Pinpoint the cell where the given text exists, returning its (x, y) midpoint coordinate. 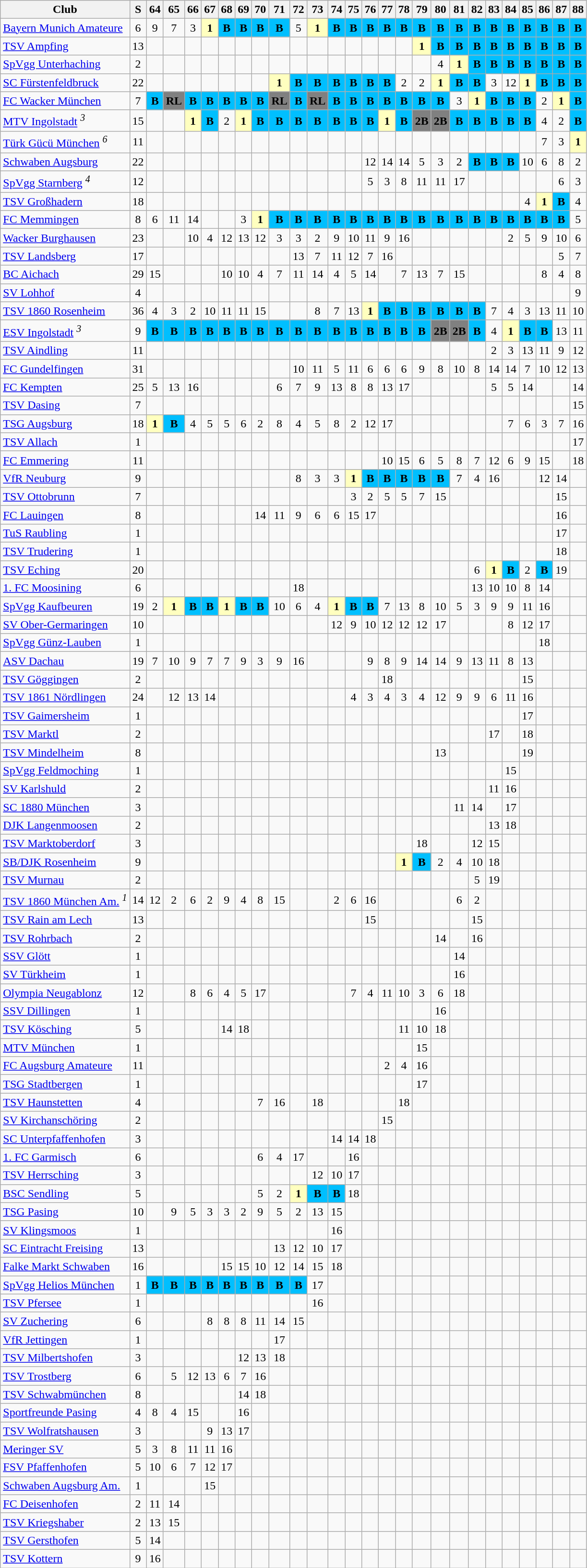
SV Karlshuld (65, 789)
64 (155, 10)
TSV Marktoberdorf (65, 844)
Falke Markt Schwaben (65, 1266)
FC Wacker München (65, 101)
SpVgg Unterhaching (65, 64)
TSV 1860 München Am. 1 (65, 900)
TSV Trudering (65, 552)
SpVgg Helios München (65, 1285)
TSV Mindelheim (65, 752)
SSV Glött (65, 956)
TSV Göggingen (65, 679)
TSV Milbertshofen (65, 1358)
1. FC Moosining (65, 588)
TSV Pfersee (65, 1303)
SC Fürstenfeldbruck (65, 83)
TSV Kottern (65, 1558)
BSC Sendling (65, 1193)
1. FC Garmisch (65, 1157)
SV Lohhof (65, 293)
66 (193, 10)
SC Eintracht Freising (65, 1248)
31 (138, 369)
SC 1880 München (65, 807)
SpVgg Kaufbeuren (65, 606)
TuS Raubling (65, 533)
SC Unterpfaffenhofen (65, 1139)
36 (138, 311)
TSV Eching (65, 570)
FC Gundelfingen (65, 369)
70 (260, 10)
25 (138, 387)
68 (227, 10)
29 (138, 274)
75 (353, 10)
DJK Langenmoosen (65, 825)
TSV Großhadern (65, 201)
TSV Aindling (65, 351)
FC Augsburg Amateure (65, 1066)
TSV Dasing (65, 405)
SpVgg Starnberg 4 (65, 181)
Bayern Munich Amateure (65, 28)
VfR Neuburg (65, 478)
SV Zuchering (65, 1321)
Türk Gücü München 6 (65, 142)
TSV Wolfratshausen (65, 1431)
FC Kempten (65, 387)
24 (138, 697)
TSV Rohrbach (65, 938)
SV Türkheim (65, 974)
TSG Augsburg (65, 424)
TSV Schwabmünchen (65, 1394)
86 (544, 10)
S (138, 10)
TSG Pasing (65, 1212)
88 (578, 10)
SV Klingsmoos (65, 1230)
TSV Herrsching (65, 1175)
FC Lauingen (65, 515)
TSV Ampfing (65, 46)
78 (404, 10)
TSG Stadtbergen (65, 1084)
80 (441, 10)
85 (528, 10)
TSV 1860 Rosenheim (65, 311)
FC Memmingen (65, 220)
SpVgg Günz-Lauben (65, 643)
TSV Murnau (65, 880)
72 (299, 10)
SB/DJK Rosenheim (65, 862)
TSV Landsberg (65, 256)
TSV Kriegshaber (65, 1522)
FSV Pfaffenhofen (65, 1467)
Meringer SV (65, 1449)
TSV Trostberg (65, 1376)
SV Kirchanschöring (65, 1120)
TSV 1861 Nördlingen (65, 697)
TSV Gaimersheim (65, 716)
82 (477, 10)
VfR Jettingen (65, 1340)
84 (511, 10)
23 (138, 238)
SV Ober-Germaringen (65, 625)
ESV Ingolstadt 3 (65, 331)
MTV München (65, 1048)
83 (493, 10)
TSV Kösching (65, 1029)
Sportfreunde Pasing (65, 1413)
87 (562, 10)
Schwaben Augsburg (65, 162)
BC Aichach (65, 274)
MTV Ingolstadt 3 (65, 121)
67 (210, 10)
74 (337, 10)
TSV Haunstetten (65, 1102)
SpVgg Feldmoching (65, 770)
ASV Dachau (65, 661)
TSV Rain am Lech (65, 920)
79 (421, 10)
81 (459, 10)
TSV Marktl (65, 734)
FC Deisenhofen (65, 1504)
77 (387, 10)
SSV Dillingen (65, 1011)
Schwaben Augsburg Am. (65, 1485)
76 (371, 10)
Wacker Burghausen (65, 238)
Club (65, 10)
Olympia Neugablonz (65, 993)
TSV Ottobrunn (65, 496)
TSV Allach (65, 442)
20 (138, 570)
73 (317, 10)
65 (174, 10)
69 (244, 10)
FC Emmering (65, 460)
71 (279, 10)
TSV Gersthofen (65, 1540)
